Pinpoint the cell where the given text exists, returning its (x, y) midpoint coordinate. 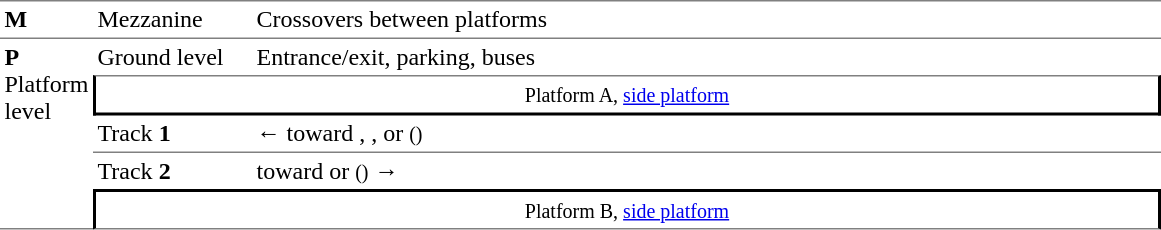
M (46, 19)
Platform A, side platform (627, 95)
Mezzanine (172, 19)
PPlatform level (46, 134)
Crossovers between platforms (706, 19)
Ground level (172, 57)
Entrance/exit, parking, buses (706, 57)
toward or () → (706, 171)
← toward , , or () (706, 134)
Track 2 (172, 171)
Track 1 (172, 134)
Platform B, side platform (627, 209)
